From the cell containing the given text, extract its center point as (X, Y) coordinate. 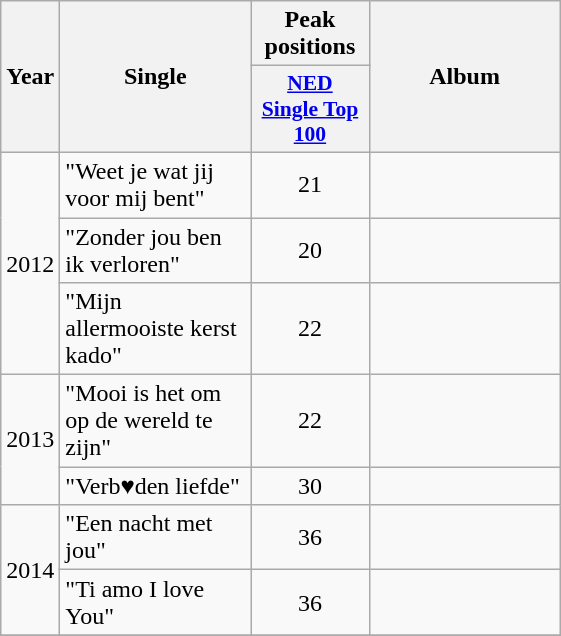
Year (30, 77)
2012 (30, 263)
Peak positions (310, 34)
21 (310, 184)
"Weet je wat jij voor mij bent" (156, 184)
"Ti amo I love You" (156, 602)
30 (310, 486)
2014 (30, 570)
"Mijn allermooiste kerst kado" (156, 329)
"Zonder jou ben ik verloren" (156, 250)
Single (156, 77)
Album (464, 77)
NED Single Top 100 (310, 110)
"Mooi is het om op de wereld te zijn" (156, 421)
2013 (30, 440)
"Een nacht met jou" (156, 538)
20 (310, 250)
"Verb♥den liefde" (156, 486)
